Detect which cell encompasses the target text, then output its (X, Y) center coordinate. 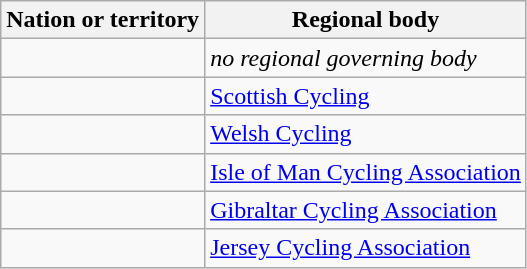
Scottish Cycling (366, 96)
Welsh Cycling (366, 134)
no regional governing body (366, 58)
Gibraltar Cycling Association (366, 210)
Jersey Cycling Association (366, 248)
Nation or territory (103, 20)
Regional body (366, 20)
Isle of Man Cycling Association (366, 172)
